Search for the cell housing the specified text and yield its [x, y] center coordinate. 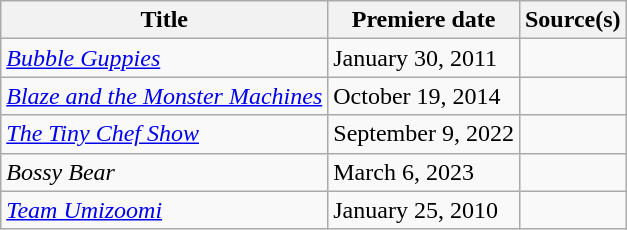
Team Umizoomi [164, 210]
March 6, 2023 [424, 172]
January 25, 2010 [424, 210]
Bossy Bear [164, 172]
January 30, 2011 [424, 58]
September 9, 2022 [424, 134]
Premiere date [424, 20]
Title [164, 20]
The Tiny Chef Show [164, 134]
October 19, 2014 [424, 96]
Source(s) [572, 20]
Blaze and the Monster Machines [164, 96]
Bubble Guppies [164, 58]
